Find where the given text appears and provide that cell's center as [X, Y] coordinate. 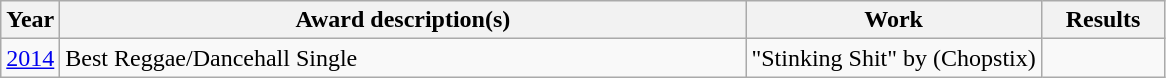
Award description(s) [403, 20]
Year [30, 20]
Results [1103, 20]
2014 [30, 58]
"Stinking Shit" by (Chopstix) [894, 58]
Best Reggae/Dancehall Single [403, 58]
Work [894, 20]
